Scan for the cell matching the given text and deliver its (x, y) coordinate at center. 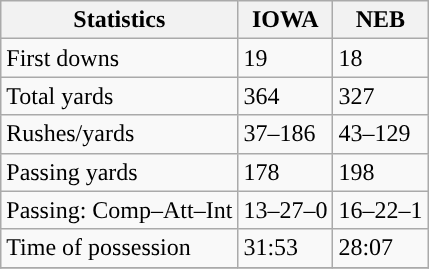
IOWA (286, 20)
43–129 (380, 134)
28:07 (380, 248)
37–186 (286, 134)
Passing: Comp–Att–Int (120, 210)
198 (380, 172)
364 (286, 96)
31:53 (286, 248)
Statistics (120, 20)
327 (380, 96)
First downs (120, 58)
NEB (380, 20)
178 (286, 172)
Passing yards (120, 172)
19 (286, 58)
18 (380, 58)
Total yards (120, 96)
13–27–0 (286, 210)
Time of possession (120, 248)
Rushes/yards (120, 134)
16–22–1 (380, 210)
